Return the (X, Y) coordinate for the center point of the cell that contains the specified text.  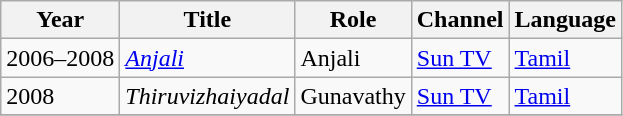
Title (208, 20)
Language (565, 20)
Channel (460, 20)
Thiruvizhaiyadal (208, 96)
Role (353, 20)
Year (60, 20)
2008 (60, 96)
2006–2008 (60, 58)
Gunavathy (353, 96)
